Scan for the cell matching the given text and deliver its (X, Y) coordinate at center. 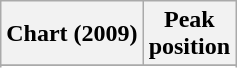
Peakposition (189, 34)
Chart (2009) (72, 34)
